Search for the cell housing the specified text and yield its [x, y] center coordinate. 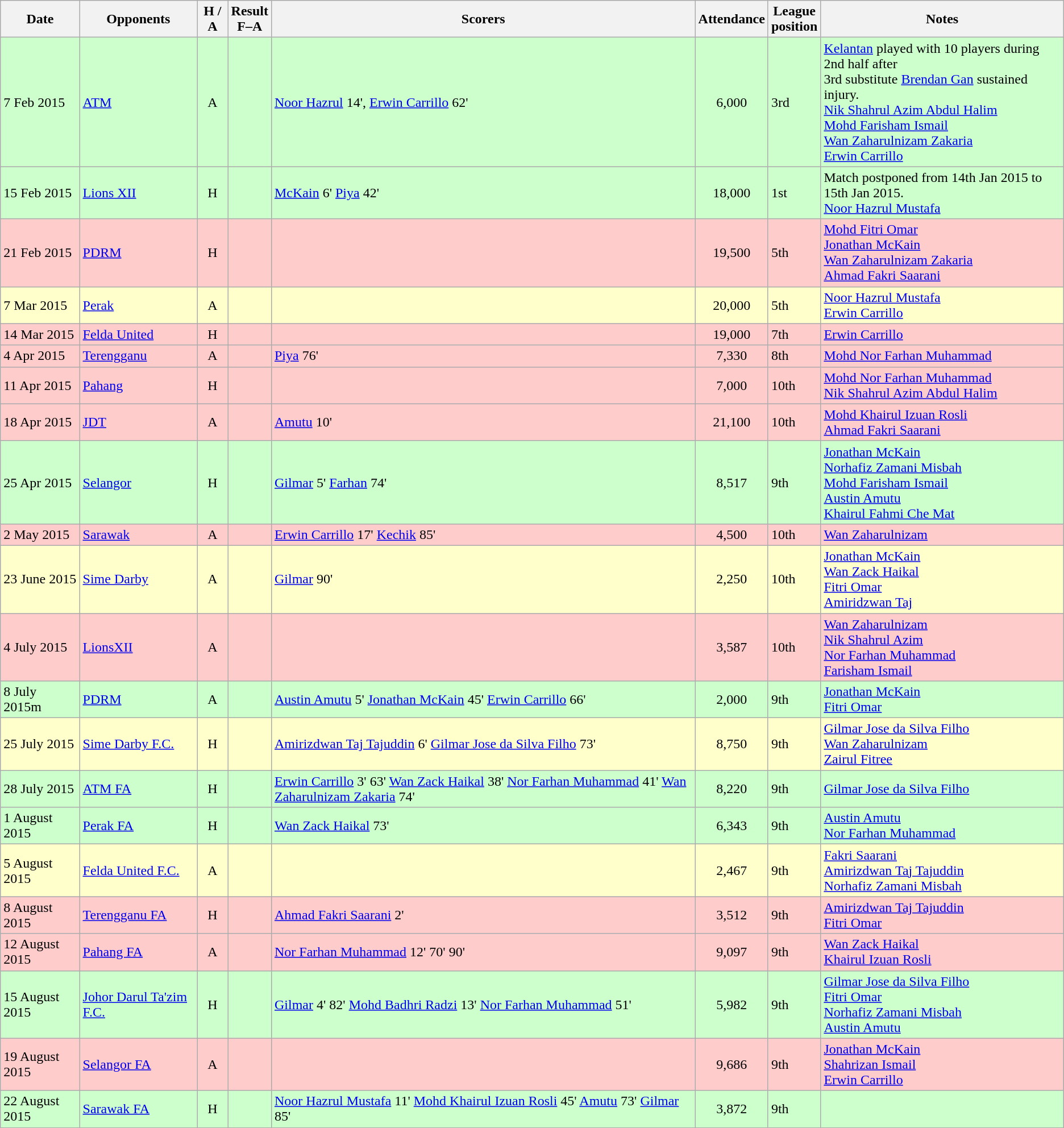
8 August 2015 [40, 915]
Jonathan McKain Shahrizan Ismail Erwin Carrillo [942, 1064]
Austin Amutu Nor Farhan Muhammad [942, 826]
2,467 [731, 870]
Notes [942, 19]
12 August 2015 [40, 952]
7 Mar 2015 [40, 305]
20,000 [731, 305]
ATM [139, 102]
Mohd Nor Farhan Muhammad Nik Shahrul Azim Abdul Halim [942, 385]
Pahang [139, 385]
8th [794, 356]
Ahmad Fakri Saarani 2' [483, 915]
Wan Zack Haikal 73' [483, 826]
Terengganu FA [139, 915]
21,100 [731, 422]
19,500 [731, 252]
4 Apr 2015 [40, 356]
2,250 [731, 579]
1st [794, 193]
23 June 2015 [40, 579]
15 August 2015 [40, 1004]
22 August 2015 [40, 1109]
8,220 [731, 789]
Fakri Saarani Amirizdwan Taj Tajuddin Norhafiz Zamani Misbah [942, 870]
LionsXII [139, 647]
Jonathan McKain Fitri Omar [942, 699]
Gilmar Jose da Silva Filho Fitri Omar Norhafiz Zamani Misbah Austin Amutu [942, 1004]
Amutu 10' [483, 422]
18 Apr 2015 [40, 422]
9,097 [731, 952]
25 July 2015 [40, 744]
Gilmar 5' Farhan 74' [483, 482]
Attendance [731, 19]
Felda United [139, 334]
11 Apr 2015 [40, 385]
Erwin Carrillo 3' 63' Wan Zack Haikal 38' Nor Farhan Muhammad 41' Wan Zaharulnizam Zakaria 74' [483, 789]
Johor Darul Ta'zim F.C. [139, 1004]
Jonathan McKain Norhafiz Zamani Misbah Mohd Farisham Ismail Austin Amutu Khairul Fahmi Che Mat [942, 482]
3,587 [731, 647]
3,512 [731, 915]
3,872 [731, 1109]
Gilmar 4' 82' Mohd Badhri Radzi 13' Nor Farhan Muhammad 51' [483, 1004]
Match postponed from 14th Jan 2015 to 15th Jan 2015. Noor Hazrul Mustafa [942, 193]
Felda United F.C. [139, 870]
8,750 [731, 744]
Mohd Nor Farhan Muhammad [942, 356]
1 August 2015 [40, 826]
ATM FA [139, 789]
Wan Zaharulnizam [942, 534]
Pahang FA [139, 952]
JDT [139, 422]
Nor Farhan Muhammad 12' 70' 90' [483, 952]
Noor Hazrul 14', Erwin Carrillo 62' [483, 102]
Piya 76' [483, 356]
Leagueposition [794, 19]
Perak FA [139, 826]
28 July 2015 [40, 789]
Sarawak [139, 534]
9,686 [731, 1064]
Noor Hazrul Mustafa Erwin Carrillo [942, 305]
Opponents [139, 19]
4,500 [731, 534]
Gilmar Jose da Silva Filho [942, 789]
6,000 [731, 102]
2,000 [731, 699]
Wan Zack Haikal Khairul Izuan Rosli [942, 952]
Sime Darby F.C. [139, 744]
14 Mar 2015 [40, 334]
8 July 2015m [40, 699]
Erwin Carrillo [942, 334]
3rd [794, 102]
ResultF–A [250, 19]
7th [794, 334]
15 Feb 2015 [40, 193]
Gilmar 90' [483, 579]
6,343 [731, 826]
21 Feb 2015 [40, 252]
5 August 2015 [40, 870]
Amirizdwan Taj Tajuddin Fitri Omar [942, 915]
19,000 [731, 334]
Erwin Carrillo 17' Kechik 85' [483, 534]
Amirizdwan Taj Tajuddin 6' Gilmar Jose da Silva Filho 73' [483, 744]
Noor Hazrul Mustafa 11' Mohd Khairul Izuan Rosli 45' Amutu 73' Gilmar 85' [483, 1109]
Wan Zaharulnizam Nik Shahrul Azim Nor Farhan Muhammad Farisham Ismail [942, 647]
Terengganu [139, 356]
Sarawak FA [139, 1109]
McKain 6' Piya 42' [483, 193]
7,000 [731, 385]
Mohd Fitri Omar Jonathan McKain Wan Zaharulnizam Zakaria Ahmad Fakri Saarani [942, 252]
5,982 [731, 1004]
4 July 2015 [40, 647]
Perak [139, 305]
Lions XII [139, 193]
7,330 [731, 356]
Sime Darby [139, 579]
Jonathan McKain Wan Zack Haikal Fitri Omar Amiridzwan Taj [942, 579]
8,517 [731, 482]
19 August 2015 [40, 1064]
Date [40, 19]
H / A [213, 19]
Mohd Khairul Izuan Rosli Ahmad Fakri Saarani [942, 422]
2 May 2015 [40, 534]
Scorers [483, 19]
Selangor FA [139, 1064]
18,000 [731, 193]
Gilmar Jose da Silva Filho Wan Zaharulnizam Zairul Fitree [942, 744]
Selangor [139, 482]
7 Feb 2015 [40, 102]
Austin Amutu 5' Jonathan McKain 45' Erwin Carrillo 66' [483, 699]
25 Apr 2015 [40, 482]
